Return the (x, y) coordinate for the center point of the cell that contains the specified text.  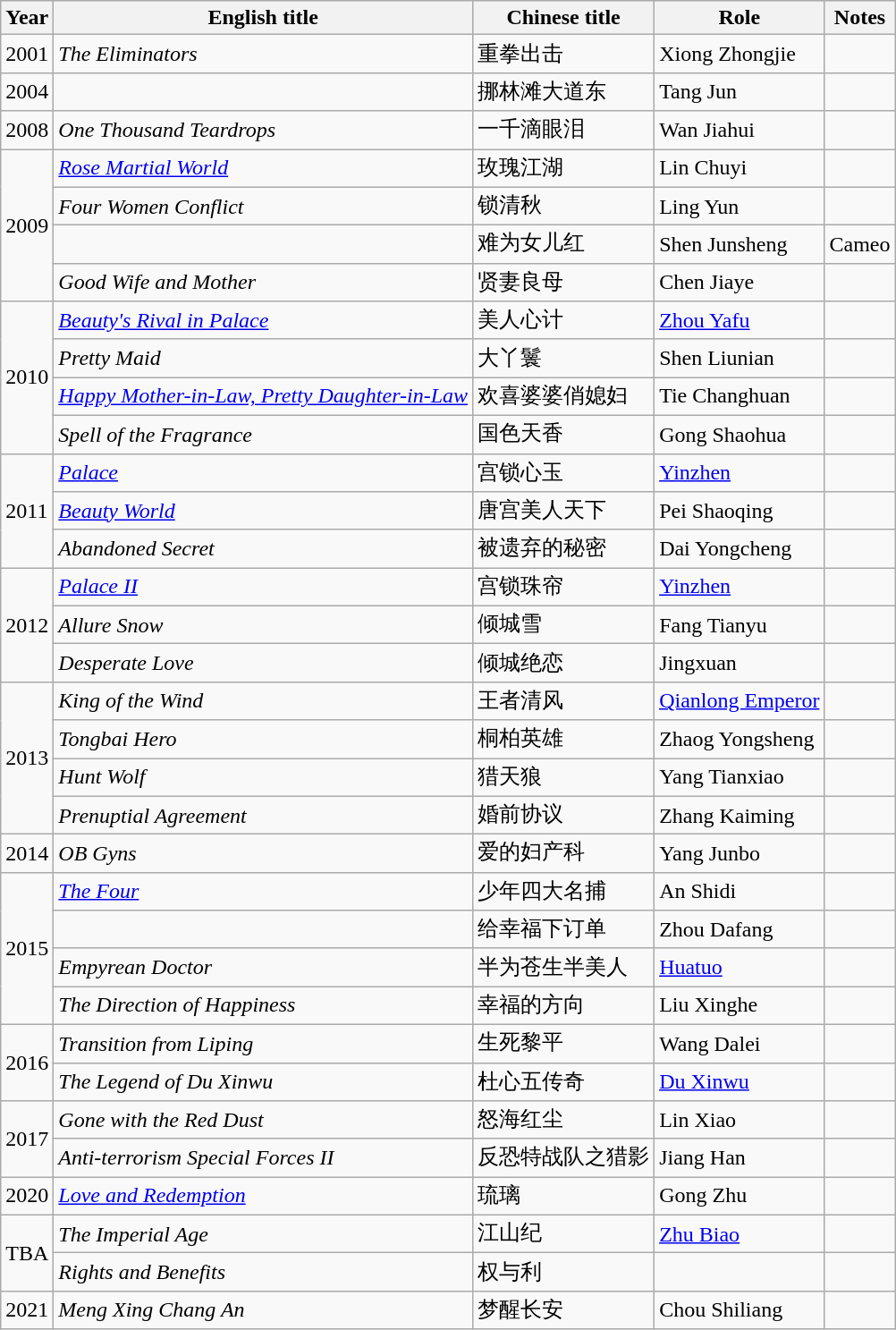
2015 (27, 948)
大丫鬟 (563, 358)
Gong Shaohua (740, 435)
Cameo (860, 245)
Gone with the Red Dust (263, 1120)
幸福的方向 (563, 1005)
Pei Shaoqing (740, 512)
被遗弃的秘密 (563, 549)
Desperate Love (263, 664)
The Eliminators (263, 54)
The Direction of Happiness (263, 1005)
Allure Snow (263, 624)
Pretty Maid (263, 358)
少年四大名捕 (563, 891)
2004 (27, 91)
2012 (27, 625)
Ling Yun (740, 206)
Shen Liunian (740, 358)
反恐特战队之猎影 (563, 1157)
2010 (27, 377)
Anti-terrorism Special Forces II (263, 1157)
English title (263, 18)
Zhou Yafu (740, 320)
Abandoned Secret (263, 549)
Year (27, 18)
Empyrean Doctor (263, 968)
Wan Jiahui (740, 131)
Hunt Wolf (263, 778)
Wang Dalei (740, 1043)
琉璃 (563, 1197)
一千滴眼泪 (563, 131)
2020 (27, 1197)
Jiang Han (740, 1157)
The Four (263, 891)
2008 (27, 131)
重拳出击 (563, 54)
猎天狼 (563, 778)
Du Xinwu (740, 1082)
挪林滩大道东 (563, 91)
Transition from Liping (263, 1043)
江山纪 (563, 1234)
锁清秋 (563, 206)
Happy Mother-in-Law, Pretty Daughter-in-Law (263, 397)
Zhang Kaiming (740, 816)
OB Gyns (263, 853)
给幸福下订单 (563, 930)
Beauty World (263, 512)
桐柏英雄 (563, 739)
爱的妇产科 (563, 853)
Zhou Dafang (740, 930)
Good Wife and Mother (263, 283)
Liu Xinghe (740, 1005)
Zhu Biao (740, 1234)
Chen Jiaye (740, 283)
宫锁心玉 (563, 472)
Zhaog Yongsheng (740, 739)
梦醒长安 (563, 1309)
玫瑰江湖 (563, 168)
Tang Jun (740, 91)
Huatuo (740, 968)
Tie Changhuan (740, 397)
Rose Martial World (263, 168)
Fang Tianyu (740, 624)
难为女儿红 (563, 245)
Palace (263, 472)
Lin Chuyi (740, 168)
Palace II (263, 587)
Tongbai Hero (263, 739)
Yang Tianxiao (740, 778)
2014 (27, 853)
杜心五传奇 (563, 1082)
王者清风 (563, 701)
Prenuptial Agreement (263, 816)
Shen Junsheng (740, 245)
美人心计 (563, 320)
2017 (27, 1139)
欢喜婆婆俏媳妇 (563, 397)
唐宫美人天下 (563, 512)
Four Women Conflict (263, 206)
生死黎平 (563, 1043)
2011 (27, 511)
Gong Zhu (740, 1197)
国色天香 (563, 435)
Yang Junbo (740, 853)
Rights and Benefits (263, 1272)
The Legend of Du Xinwu (263, 1082)
An Shidi (740, 891)
One Thousand Teardrops (263, 131)
倾城绝恋 (563, 664)
2009 (27, 224)
贤妻良母 (563, 283)
Chou Shiliang (740, 1309)
Lin Xiao (740, 1120)
The Imperial Age (263, 1234)
Xiong Zhongjie (740, 54)
权与利 (563, 1272)
Dai Yongcheng (740, 549)
2021 (27, 1309)
Qianlong Emperor (740, 701)
婚前协议 (563, 816)
Chinese title (563, 18)
Role (740, 18)
半为苍生半美人 (563, 968)
Spell of the Fragrance (263, 435)
Love and Redemption (263, 1197)
TBA (27, 1252)
怒海红尘 (563, 1120)
倾城雪 (563, 624)
Meng Xing Chang An (263, 1309)
King of the Wind (263, 701)
Jingxuan (740, 664)
Beauty's Rival in Palace (263, 320)
2013 (27, 758)
2001 (27, 54)
Notes (860, 18)
2016 (27, 1063)
宫锁珠帘 (563, 587)
